Scan for the cell matching the given text and deliver its [x, y] coordinate at center. 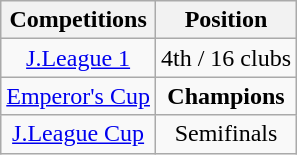
Position [226, 20]
J.League Cup [78, 134]
Semifinals [226, 134]
J.League 1 [78, 58]
Competitions [78, 20]
Emperor's Cup [78, 96]
Champions [226, 96]
4th / 16 clubs [226, 58]
